Extract the [X, Y] coordinate from the center of the cell holding the provided text.  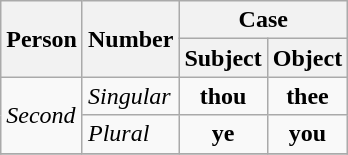
Case [264, 20]
Second [42, 115]
Plural [130, 134]
Number [130, 39]
Singular [130, 96]
ye [223, 134]
thee [307, 96]
you [307, 134]
Subject [223, 58]
Object [307, 58]
Person [42, 39]
thou [223, 96]
